Identify which cell holds the provided text, then report its (X, Y) central coordinate. 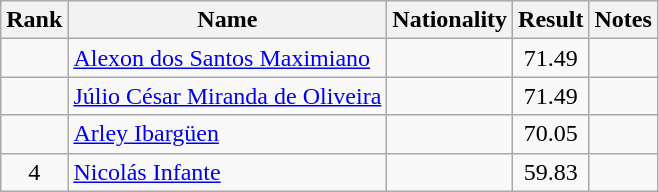
Result (551, 20)
4 (34, 172)
Nationality (450, 20)
Name (228, 20)
70.05 (551, 134)
Alexon dos Santos Maximiano (228, 58)
Rank (34, 20)
59.83 (551, 172)
Júlio César Miranda de Oliveira (228, 96)
Nicolás Infante (228, 172)
Notes (623, 20)
Arley Ibargüen (228, 134)
